Pinpoint the cell where the given text exists, returning its (x, y) midpoint coordinate. 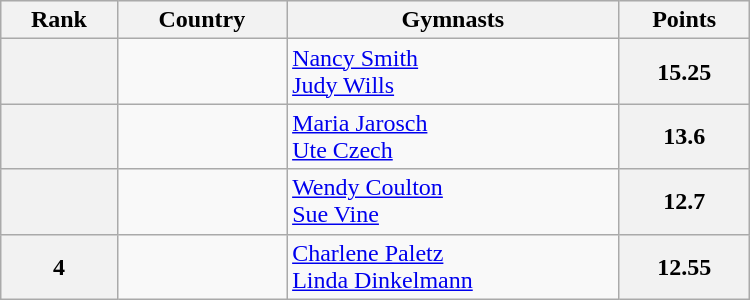
Wendy Coulton Sue Vine (453, 202)
4 (59, 266)
Maria Jarosch Ute Czech (453, 136)
Points (684, 20)
12.55 (684, 266)
15.25 (684, 72)
Nancy Smith Judy Wills (453, 72)
Country (202, 20)
Rank (59, 20)
13.6 (684, 136)
Gymnasts (453, 20)
12.7 (684, 202)
Charlene Paletz Linda Dinkelmann (453, 266)
